Search for the cell housing the specified text and yield its (X, Y) center coordinate. 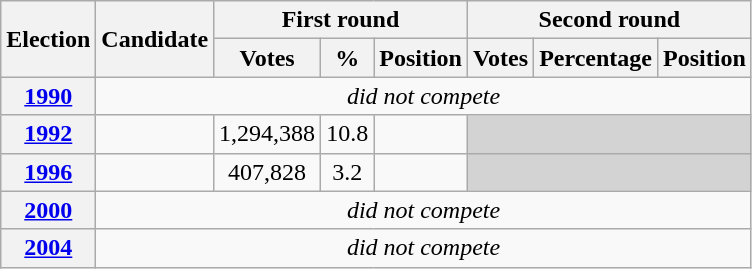
1,294,388 (268, 134)
Percentage (596, 58)
Election (48, 39)
% (348, 58)
2000 (48, 210)
10.8 (348, 134)
2004 (48, 248)
Second round (609, 20)
1996 (48, 172)
407,828 (268, 172)
3.2 (348, 172)
1990 (48, 96)
Candidate (155, 39)
1992 (48, 134)
First round (341, 20)
